Scan for the cell matching the given text and deliver its [x, y] coordinate at center. 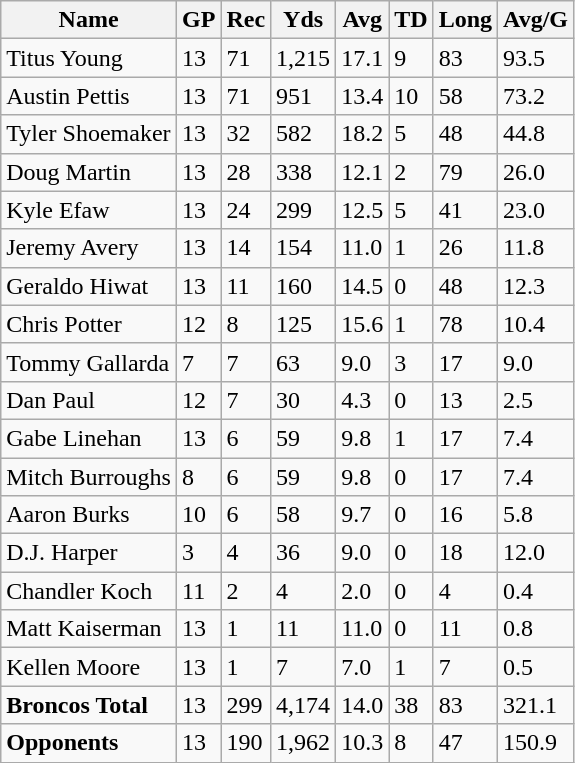
26 [465, 248]
41 [465, 210]
14.5 [362, 286]
Geraldo Hiwat [89, 286]
Matt Kaiserman [89, 629]
Kellen Moore [89, 667]
582 [304, 134]
D.J. Harper [89, 553]
38 [411, 705]
63 [304, 362]
32 [246, 134]
9.7 [362, 515]
10.4 [536, 324]
11.8 [536, 248]
36 [304, 553]
Yds [304, 20]
Rec [246, 20]
0.5 [536, 667]
47 [465, 743]
17.1 [362, 58]
Broncos Total [89, 705]
73.2 [536, 96]
9 [411, 58]
79 [465, 172]
Chandler Koch [89, 591]
1,215 [304, 58]
13.4 [362, 96]
TD [411, 20]
0.8 [536, 629]
Titus Young [89, 58]
28 [246, 172]
Tyler Shoemaker [89, 134]
Kyle Efaw [89, 210]
0.4 [536, 591]
Austin Pettis [89, 96]
12.1 [362, 172]
338 [304, 172]
12.5 [362, 210]
18.2 [362, 134]
Jeremy Avery [89, 248]
44.8 [536, 134]
10.3 [362, 743]
26.0 [536, 172]
Mitch Burroughs [89, 477]
154 [304, 248]
Gabe Linehan [89, 438]
12.3 [536, 286]
Name [89, 20]
78 [465, 324]
30 [304, 400]
93.5 [536, 58]
1,962 [304, 743]
Tommy Gallarda [89, 362]
18 [465, 553]
125 [304, 324]
14 [246, 248]
Avg [362, 20]
15.6 [362, 324]
Avg/G [536, 20]
150.9 [536, 743]
Aaron Burks [89, 515]
4,174 [304, 705]
24 [246, 210]
5.8 [536, 515]
190 [246, 743]
Opponents [89, 743]
Dan Paul [89, 400]
4.3 [362, 400]
321.1 [536, 705]
14.0 [362, 705]
2.0 [362, 591]
7.0 [362, 667]
16 [465, 515]
Long [465, 20]
12.0 [536, 553]
160 [304, 286]
Doug Martin [89, 172]
951 [304, 96]
Chris Potter [89, 324]
GP [198, 20]
23.0 [536, 210]
2.5 [536, 400]
